Determine the [x, y] coordinate at the center of the cell enclosing the given text.  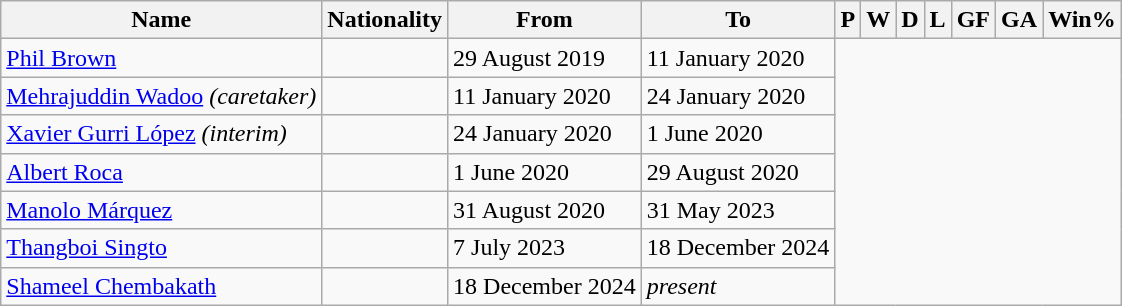
GA [1020, 20]
31 August 2020 [545, 210]
From [545, 20]
Name [162, 20]
Win% [1082, 20]
W [878, 20]
present [738, 286]
Mehrajuddin Wadoo (caretaker) [162, 96]
D [910, 20]
Nationality [385, 20]
To [738, 20]
Thangboi Singto [162, 248]
Xavier Gurri López (interim) [162, 134]
Albert Roca [162, 172]
29 August 2020 [738, 172]
31 May 2023 [738, 210]
Manolo Márquez [162, 210]
Shameel Chembakath [162, 286]
7 July 2023 [545, 248]
L [938, 20]
Phil Brown [162, 58]
P [848, 20]
29 August 2019 [545, 58]
GF [973, 20]
